Return the [x, y] coordinate for the center point of the cell that contains the specified text.  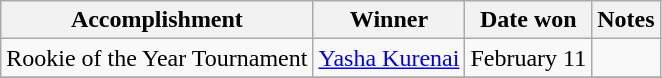
February 11 [528, 58]
Date won [528, 20]
Notes [626, 20]
Accomplishment [157, 20]
Rookie of the Year Tournament [157, 58]
Winner [389, 20]
Yasha Kurenai [389, 58]
